From the cell containing the given text, extract its center point as [X, Y] coordinate. 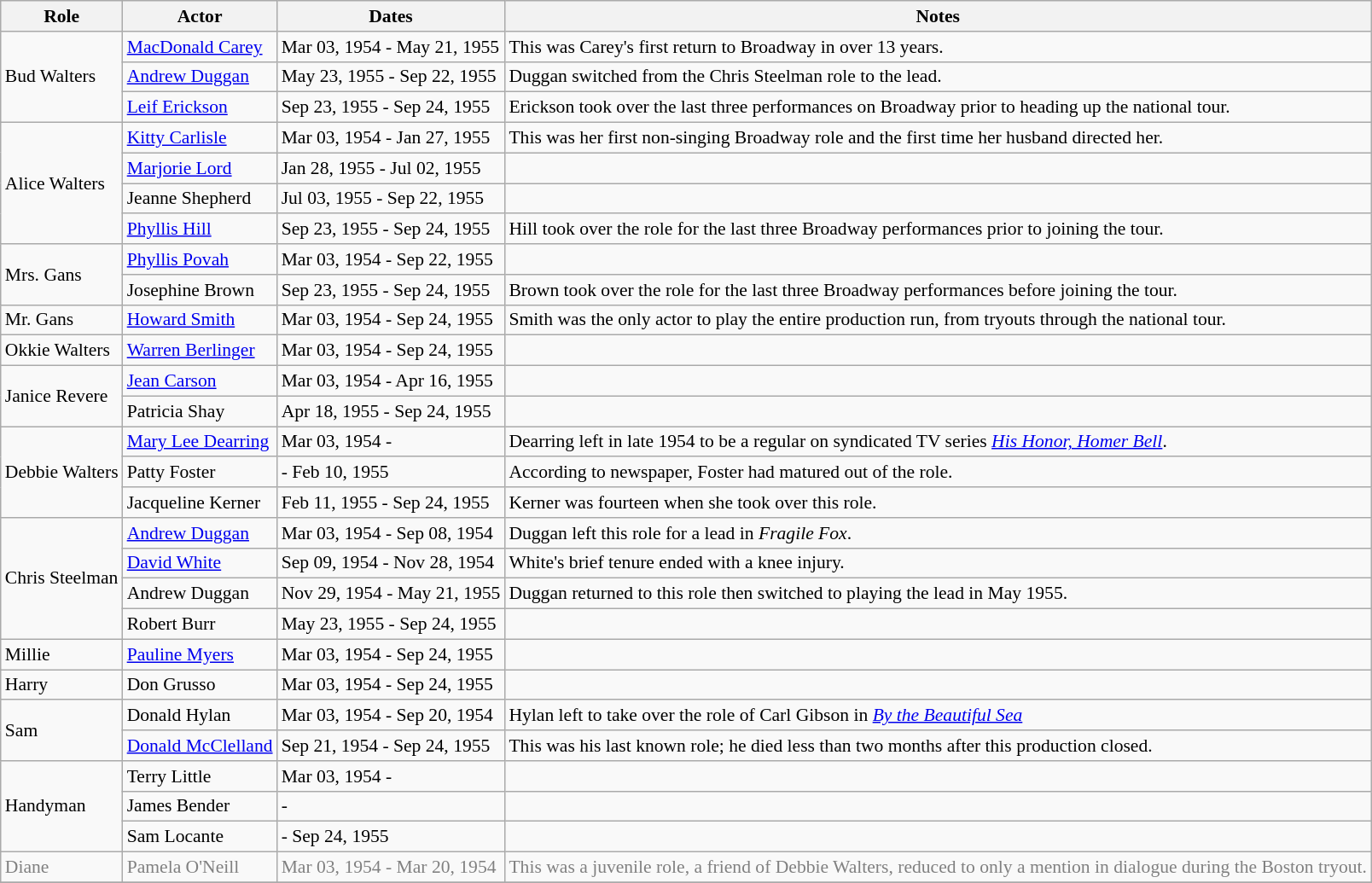
Alice Walters [61, 183]
Mar 03, 1954 - Mar 20, 1954 [391, 868]
Sam Locante [200, 837]
Smith was the only actor to play the entire production run, from tryouts through the national tour. [938, 320]
Jacqueline Kerner [200, 502]
Kerner was fourteen when she took over this role. [938, 502]
Donald Hylan [200, 716]
Hylan left to take over the role of Carl Gibson in By the Beautiful Sea [938, 716]
Don Grusso [200, 685]
- [391, 806]
Robert Burr [200, 624]
Howard Smith [200, 320]
- Sep 24, 1955 [391, 837]
Duggan left this role for a lead in Fragile Fox. [938, 533]
Mar 03, 1954 - Sep 08, 1954 [391, 533]
Dearring left in late 1954 to be a regular on syndicated TV series His Honor, Homer Bell. [938, 442]
Role [61, 16]
Mrs. Gans [61, 275]
Bud Walters [61, 77]
Patty Foster [200, 473]
Mar 03, 1954 - May 21, 1955 [391, 47]
This was her first non-singing Broadway role and the first time her husband directed her. [938, 138]
- Feb 10, 1955 [391, 473]
May 23, 1955 - Sep 22, 1955 [391, 77]
May 23, 1955 - Sep 24, 1955 [391, 624]
Duggan switched from the Chris Steelman role to the lead. [938, 77]
Feb 11, 1955 - Sep 24, 1955 [391, 502]
Brown took over the role for the last three Broadway performances before joining the tour. [938, 290]
Patricia Shay [200, 411]
Phyllis Hill [200, 229]
Chris Steelman [61, 578]
Sep 21, 1954 - Sep 24, 1955 [391, 746]
White's brief tenure ended with a knee injury. [938, 563]
This was his last known role; he died less than two months after this production closed. [938, 746]
Jan 28, 1955 - Jul 02, 1955 [391, 168]
Nov 29, 1954 - May 21, 1955 [391, 594]
Josephine Brown [200, 290]
Actor [200, 16]
James Bender [200, 806]
Harry [61, 685]
Janice Revere [61, 396]
Okkie Walters [61, 351]
Pauline Myers [200, 654]
This was a juvenile role, a friend of Debbie Walters, reduced to only a mention in dialogue during the Boston tryout. [938, 868]
Mar 03, 1954 - Sep 22, 1955 [391, 259]
Millie [61, 654]
According to newspaper, Foster had matured out of the role. [938, 473]
Hill took over the role for the last three Broadway performances prior to joining the tour. [938, 229]
Mar 03, 1954 - Apr 16, 1955 [391, 381]
Mar 03, 1954 - Jan 27, 1955 [391, 138]
This was Carey's first return to Broadway in over 13 years. [938, 47]
Marjorie Lord [200, 168]
Sam [61, 730]
Jean Carson [200, 381]
Handyman [61, 807]
Jeanne Shepherd [200, 199]
Diane [61, 868]
Dates [391, 16]
Pamela O'Neill [200, 868]
Leif Erickson [200, 107]
Mar 03, 1954 - Sep 20, 1954 [391, 716]
Terry Little [200, 776]
Mr. Gans [61, 320]
Kitty Carlisle [200, 138]
Duggan returned to this role then switched to playing the lead in May 1955. [938, 594]
Sep 09, 1954 - Nov 28, 1954 [391, 563]
Warren Berlinger [200, 351]
Jul 03, 1955 - Sep 22, 1955 [391, 199]
David White [200, 563]
Phyllis Povah [200, 259]
Erickson took over the last three performances on Broadway prior to heading up the national tour. [938, 107]
Debbie Walters [61, 473]
Notes [938, 16]
MacDonald Carey [200, 47]
Apr 18, 1955 - Sep 24, 1955 [391, 411]
Mary Lee Dearring [200, 442]
Donald McClelland [200, 746]
